Find where the given text appears and provide that cell's center as [X, Y] coordinate. 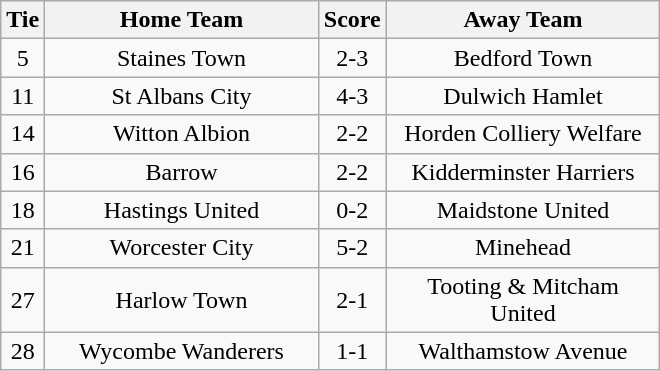
5-2 [352, 248]
Witton Albion [182, 134]
Staines Town [182, 58]
28 [23, 351]
21 [23, 248]
14 [23, 134]
2-1 [352, 300]
Barrow [182, 172]
1-1 [352, 351]
4-3 [352, 96]
Worcester City [182, 248]
5 [23, 58]
Walthamstow Avenue [523, 351]
Score [352, 20]
Home Team [182, 20]
Tie [23, 20]
Harlow Town [182, 300]
Hastings United [182, 210]
Kidderminster Harriers [523, 172]
Bedford Town [523, 58]
Minehead [523, 248]
16 [23, 172]
St Albans City [182, 96]
2-3 [352, 58]
Tooting & Mitcham United [523, 300]
0-2 [352, 210]
Horden Colliery Welfare [523, 134]
27 [23, 300]
Away Team [523, 20]
Wycombe Wanderers [182, 351]
Maidstone United [523, 210]
11 [23, 96]
18 [23, 210]
Dulwich Hamlet [523, 96]
